Find where the given text appears and provide that cell's center as (X, Y) coordinate. 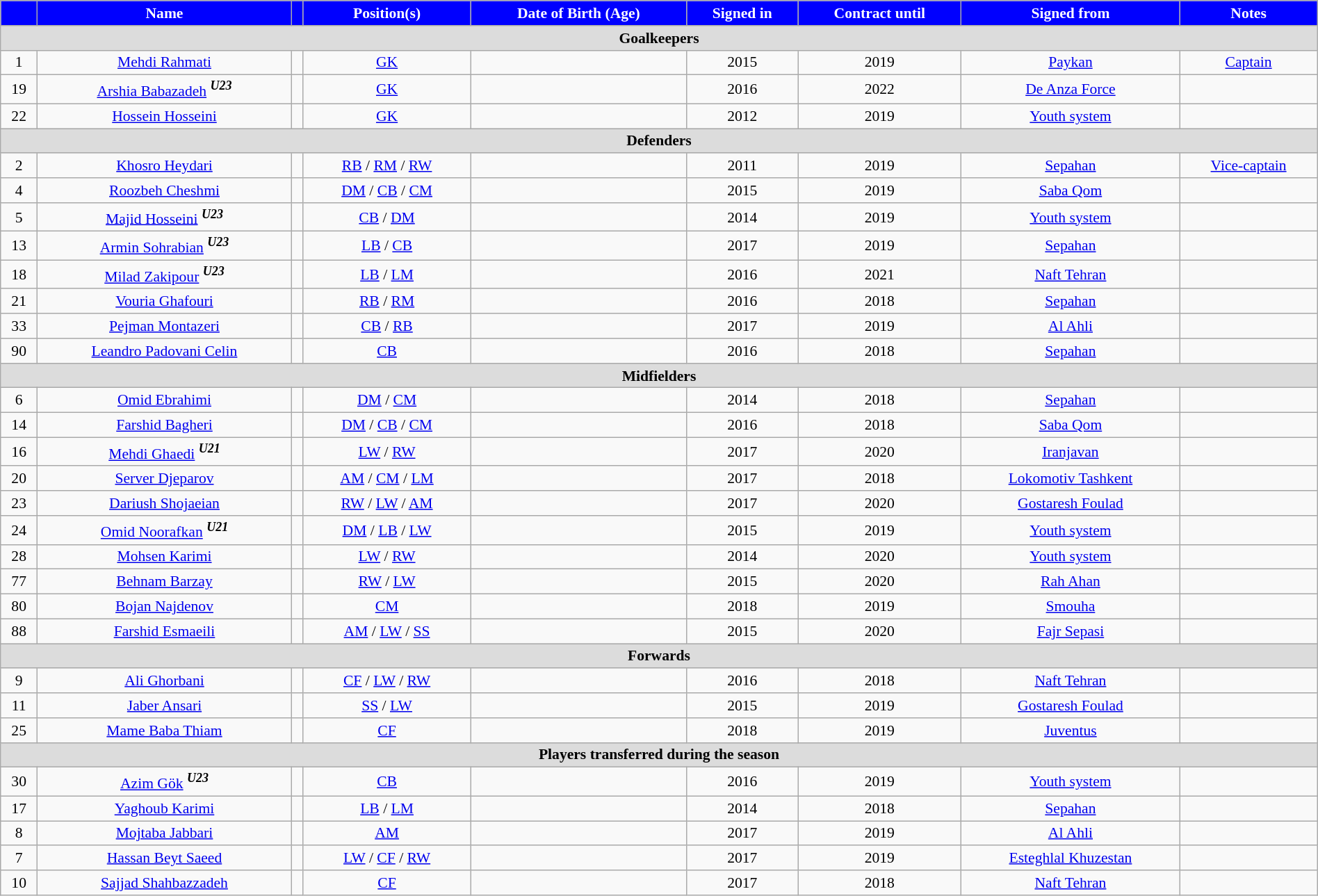
Signed from (1071, 13)
5 (19, 217)
DM / CM (387, 400)
CF / LW / RW (387, 681)
Server Djeparov (165, 479)
21 (19, 302)
23 (19, 503)
LB / CB (387, 246)
Bojan Najdenov (165, 607)
11 (19, 706)
6 (19, 400)
2012 (742, 116)
88 (19, 631)
9 (19, 681)
Date of Birth (Age) (578, 13)
8 (19, 833)
77 (19, 582)
7 (19, 858)
Dariush Shojaeian (165, 503)
30 (19, 781)
Jaber Ansari (165, 706)
Roozbeh Cheshmi (165, 190)
RB / RM / RW (387, 166)
AM (387, 833)
Fajr Sepasi (1071, 631)
Rah Ahan (1071, 582)
Sajjad Shahbazzadeh (165, 883)
Khosro Heydari (165, 166)
AM / LW / SS (387, 631)
Pejman Montazeri (165, 326)
Omid Noorafkan U21 (165, 530)
17 (19, 808)
Armin Sohrabian U23 (165, 246)
1 (19, 63)
Lokomotiv Tashkent (1071, 479)
Hossein Hosseini (165, 116)
Signed in (742, 13)
Arshia Babazadeh U23 (165, 89)
Behnam Barzay (165, 582)
Esteghlal Khuzestan (1071, 858)
18 (19, 274)
2 (19, 166)
Milad Zakipour U23 (165, 274)
4 (19, 190)
Mohsen Karimi (165, 557)
13 (19, 246)
Ali Ghorbani (165, 681)
Azim Gök U23 (165, 781)
Mame Baba Thiam (165, 731)
Name (165, 13)
Mehdi Rahmati (165, 63)
AM / CM / LM (387, 479)
LW / CF / RW (387, 858)
CB / DM (387, 217)
Leandro Padovani Celin (165, 351)
CM (387, 607)
Yaghoub Karimi (165, 808)
Mehdi Ghaedi U21 (165, 452)
Players transferred during the season (659, 755)
Farshid Esmaeili (165, 631)
CB / RB (387, 326)
25 (19, 731)
DM / LB / LW (387, 530)
Vice-captain (1248, 166)
Smouha (1071, 607)
Juventus (1071, 731)
Goalkeepers (659, 38)
Forwards (659, 656)
2021 (880, 274)
RW / LW (387, 582)
19 (19, 89)
RW / LW / AM (387, 503)
80 (19, 607)
Paykan (1071, 63)
28 (19, 557)
10 (19, 883)
90 (19, 351)
Position(s) (387, 13)
24 (19, 530)
Defenders (659, 141)
2022 (880, 89)
Majid Hosseini U23 (165, 217)
Farshid Bagheri (165, 425)
20 (19, 479)
Iranjavan (1071, 452)
Omid Ebrahimi (165, 400)
16 (19, 452)
SS / LW (387, 706)
2011 (742, 166)
33 (19, 326)
RB / RM (387, 302)
Hassan Beyt Saeed (165, 858)
14 (19, 425)
22 (19, 116)
Contract until (880, 13)
Captain (1248, 63)
Notes (1248, 13)
De Anza Force (1071, 89)
Vouria Ghafouri (165, 302)
Midfielders (659, 376)
Mojtaba Jabbari (165, 833)
